Locate the cell with the specified text and output its (X, Y) center coordinate. 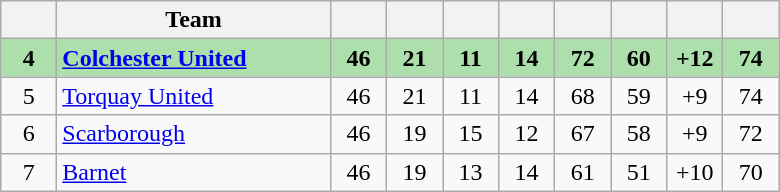
7 (29, 172)
13 (470, 172)
Scarborough (194, 134)
Barnet (194, 172)
59 (639, 96)
60 (639, 58)
Colchester United (194, 58)
5 (29, 96)
4 (29, 58)
15 (470, 134)
61 (583, 172)
Torquay United (194, 96)
+10 (695, 172)
67 (583, 134)
6 (29, 134)
68 (583, 96)
70 (751, 172)
+12 (695, 58)
Team (194, 20)
12 (527, 134)
51 (639, 172)
58 (639, 134)
